Locate the cell with the specified text and output its (x, y) center coordinate. 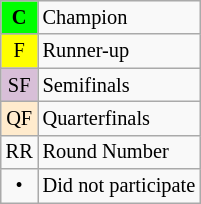
RR (20, 152)
• (20, 186)
QF (20, 118)
Did not participate (120, 186)
Semifinals (120, 85)
F (20, 51)
Quarterfinals (120, 118)
C (20, 17)
Round Number (120, 152)
SF (20, 85)
Champion (120, 17)
Runner-up (120, 51)
